Return [x, y] of the center of cell containing provided text 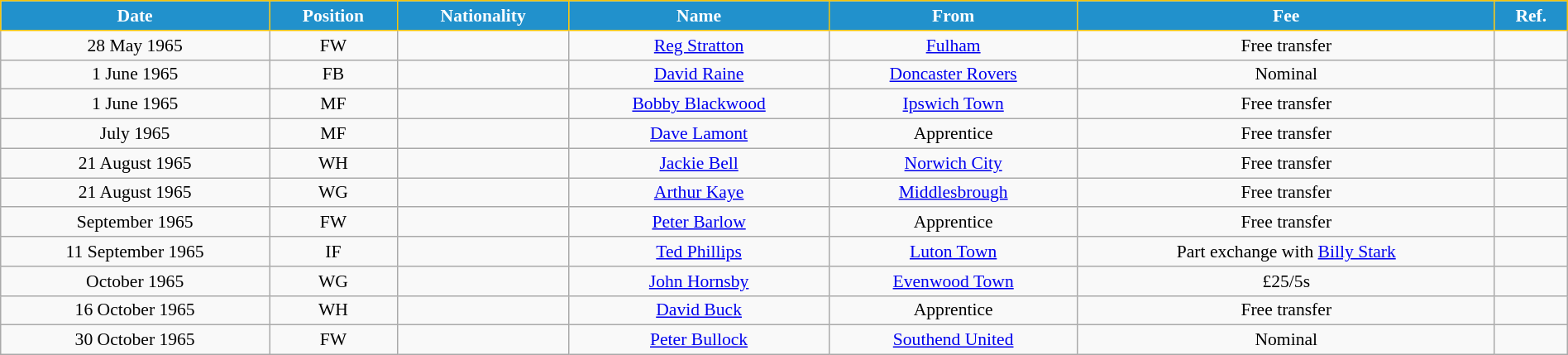
FB [334, 74]
Luton Town [953, 252]
Doncaster Rovers [953, 74]
Peter Bullock [699, 340]
Bobby Blackwood [699, 104]
Reg Stratton [699, 46]
16 October 1965 [136, 310]
Southend United [953, 340]
Part exchange with Billy Stark [1286, 252]
Date [136, 16]
Ipswich Town [953, 104]
Nationality [483, 16]
Dave Lamont [699, 134]
28 May 1965 [136, 46]
Jackie Bell [699, 163]
Ted Phillips [699, 252]
30 October 1965 [136, 340]
David Buck [699, 310]
Fulham [953, 46]
Fee [1286, 16]
Position [334, 16]
IF [334, 252]
Arthur Kaye [699, 193]
September 1965 [136, 223]
David Raine [699, 74]
October 1965 [136, 281]
Evenwood Town [953, 281]
John Hornsby [699, 281]
Middlesbrough [953, 193]
Peter Barlow [699, 223]
July 1965 [136, 134]
From [953, 16]
Ref. [1531, 16]
11 September 1965 [136, 252]
Norwich City [953, 163]
Name [699, 16]
£25/5s [1286, 281]
